Pinpoint the cell where the given text exists, returning its [x, y] midpoint coordinate. 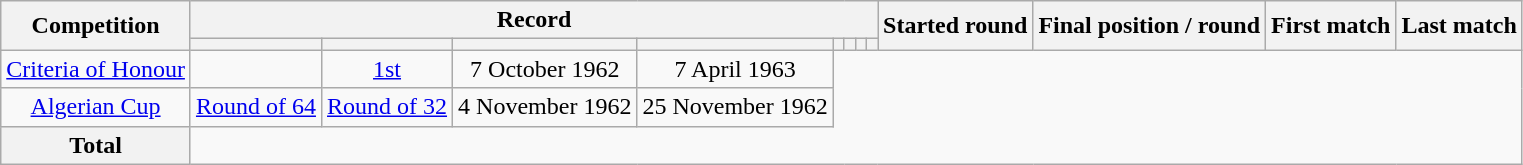
25 November 1962 [735, 107]
Final position / round [1150, 26]
First match [1331, 26]
Algerian Cup [96, 107]
1st [386, 69]
Started round [956, 26]
Round of 64 [256, 107]
Criteria of Honour [96, 69]
Last match [1459, 26]
4 November 1962 [545, 107]
Competition [96, 26]
Total [96, 145]
7 October 1962 [545, 69]
Round of 32 [386, 107]
Record [534, 20]
7 April 1963 [735, 69]
